Find where the given text appears and provide that cell's center as (X, Y) coordinate. 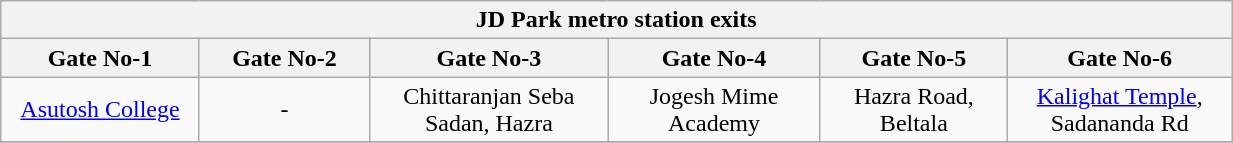
Gate No-5 (914, 58)
Gate No-1 (100, 58)
Gate No-3 (489, 58)
Hazra Road, Beltala (914, 110)
JD Park metro station exits (616, 20)
Jogesh Mime Academy (714, 110)
Kalighat Temple, Sadananda Rd (1120, 110)
Asutosh College (100, 110)
Gate No-6 (1120, 58)
Gate No-2 (284, 58)
- (284, 110)
Gate No-4 (714, 58)
Chittaranjan Seba Sadan, Hazra (489, 110)
